Extract the [X, Y] coordinate from the center of the cell holding the provided text.  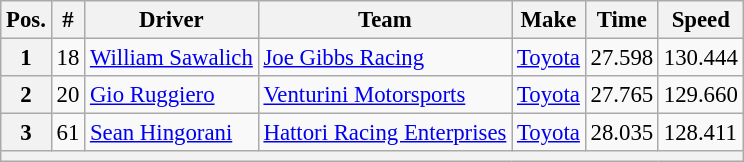
William Sawalich [172, 58]
27.765 [622, 95]
61 [68, 133]
28.035 [622, 133]
Speed [700, 20]
Make [549, 20]
20 [68, 95]
128.411 [700, 133]
Team [385, 20]
Joe Gibbs Racing [385, 58]
18 [68, 58]
1 [26, 58]
3 [26, 133]
Time [622, 20]
Gio Ruggiero [172, 95]
27.598 [622, 58]
130.444 [700, 58]
Sean Hingorani [172, 133]
Hattori Racing Enterprises [385, 133]
2 [26, 95]
Driver [172, 20]
# [68, 20]
Pos. [26, 20]
129.660 [700, 95]
Venturini Motorsports [385, 95]
